Identify which cell holds the provided text, then report its [X, Y] central coordinate. 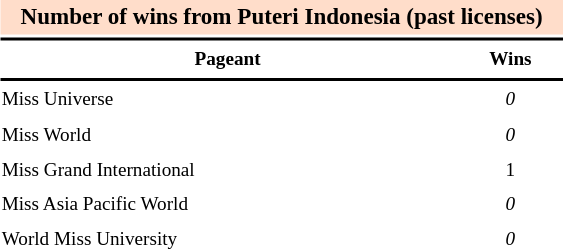
1 [510, 170]
Miss Universe [228, 101]
Miss Grand International [228, 170]
Pageant [228, 60]
Number of wins from Puteri Indonesia (past licenses) [282, 18]
Miss World [228, 135]
Wins [510, 60]
Miss Asia Pacific World [228, 205]
